Capture the cell that displays the provided text and extract its [x, y] central coordinate. 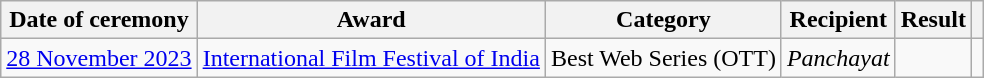
Best Web Series (OTT) [663, 58]
International Film Festival of India [371, 58]
Category [663, 20]
28 November 2023 [99, 58]
Result [933, 20]
Date of ceremony [99, 20]
Panchayat [838, 58]
Recipient [838, 20]
Award [371, 20]
